Determine the (x, y) coordinate at the center of the cell enclosing the given text.  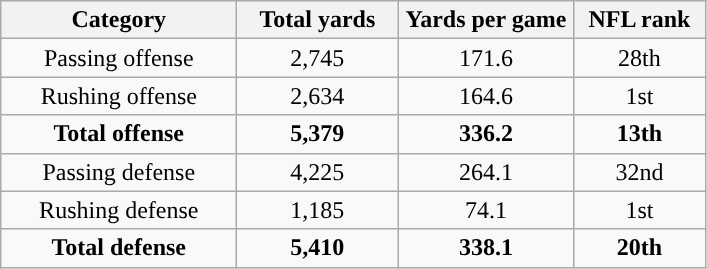
Passing offense (119, 58)
Passing defense (119, 172)
Total defense (119, 248)
164.6 (486, 96)
2,745 (318, 58)
5,379 (318, 134)
20th (640, 248)
5,410 (318, 248)
Rushing offense (119, 96)
32nd (640, 172)
NFL rank (640, 20)
336.2 (486, 134)
4,225 (318, 172)
171.6 (486, 58)
Total yards (318, 20)
Rushing defense (119, 210)
13th (640, 134)
Yards per game (486, 20)
1,185 (318, 210)
74.1 (486, 210)
264.1 (486, 172)
2,634 (318, 96)
28th (640, 58)
Total offense (119, 134)
Category (119, 20)
338.1 (486, 248)
